Output the (x, y) coordinate of the center of the cell containing the given text.  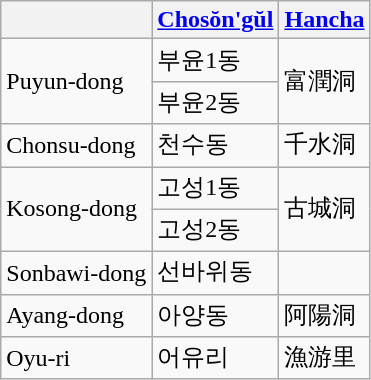
고성2동 (216, 230)
부윤2동 (216, 102)
고성1동 (216, 188)
Kosong-dong (76, 208)
阿陽洞 (324, 316)
Hancha (324, 20)
Chonsu-dong (76, 146)
漁游里 (324, 358)
부윤1동 (216, 60)
천수동 (216, 146)
Ayang-dong (76, 316)
富潤洞 (324, 82)
어유리 (216, 358)
古城洞 (324, 208)
Chosŏn'gŭl (216, 20)
Sonbawi-dong (76, 274)
Oyu-ri (76, 358)
千水洞 (324, 146)
아양동 (216, 316)
Puyun-dong (76, 82)
선바위동 (216, 274)
